Search for the cell housing the specified text and yield its (x, y) center coordinate. 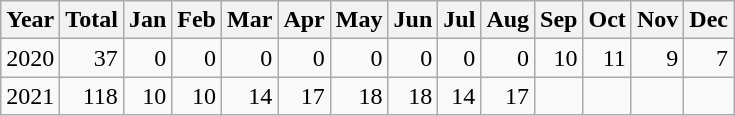
Year (30, 20)
11 (607, 58)
37 (92, 58)
Apr (304, 20)
9 (657, 58)
Mar (250, 20)
May (359, 20)
Dec (709, 20)
Sep (559, 20)
2020 (30, 58)
Nov (657, 20)
Oct (607, 20)
118 (92, 96)
Aug (508, 20)
Total (92, 20)
Jun (413, 20)
Jul (460, 20)
Jan (147, 20)
7 (709, 58)
2021 (30, 96)
Feb (197, 20)
